Extract the [X, Y] coordinate from the center of the cell holding the provided text.  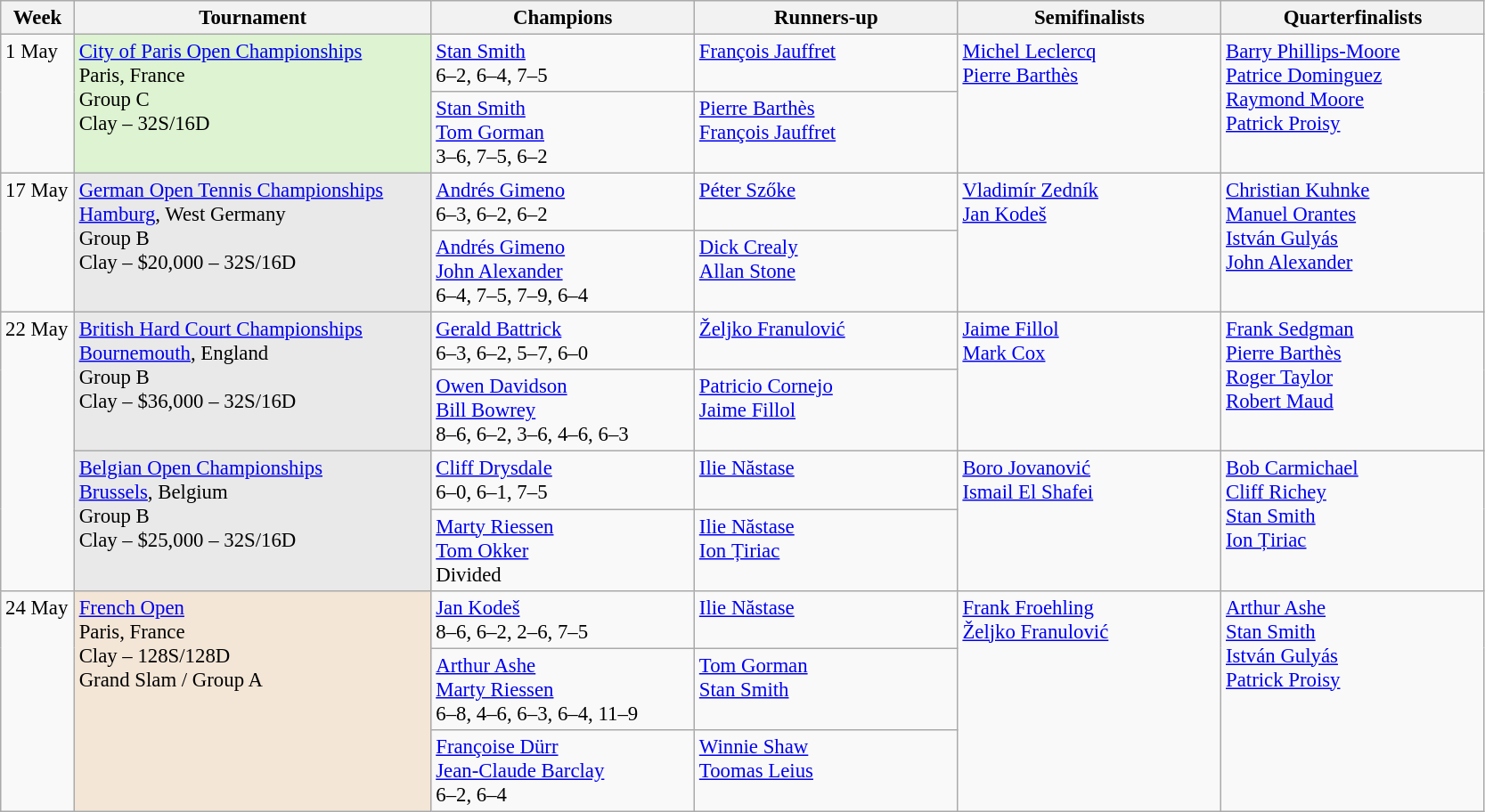
Ilie Năstase Ion Țiriac [827, 550]
Runners-up [827, 18]
Frank Sedgman Pierre Barthès Roger Taylor Robert Maud [1353, 382]
Winnie Shaw Toomas Leius [827, 770]
Marty Riessen Tom Okker Divided [563, 550]
Gerald Battrick 6–3, 6–2, 5–7, 6–0 [563, 342]
French Open Paris, France Clay – 128S/128D Grand Slam / Group A [253, 701]
Vladimír Zedník Jan Kodeš [1089, 243]
Jaime Fillol Mark Cox [1089, 382]
Jan Kodeš 8–6, 6–2, 2–6, 7–5 [563, 620]
Stan Smith 6–2, 6–4, 7–5 [563, 64]
Week [37, 18]
22 May [37, 451]
Arthur Ashe Marty Riessen 6–8, 4–6, 6–3, 6–4, 11–9 [563, 689]
François Jauffret [827, 64]
Željko Franulović [827, 342]
Quarterfinalists [1353, 18]
Boro Jovanović Ismail El Shafei [1089, 521]
17 May [37, 243]
Belgian Open Championships Brussels, Belgium Group B Clay – $25,000 – 32S/16D [253, 521]
Champions [563, 18]
City of Paris Open Championships Paris, France Group C Clay – 32S/16D [253, 104]
Barry Phillips-Moore Patrice Dominguez Raymond Moore Patrick Proisy [1353, 104]
Péter Szőke [827, 203]
Cliff Drysdale 6–0, 6–1, 7–5 [563, 481]
Andrés Gimeno John Alexander 6–4, 7–5, 7–9, 6–4 [563, 272]
Bob Carmichael Cliff Richey Stan Smith Ion Țiriac [1353, 521]
Frank Froehling Željko Franulović [1089, 701]
Owen Davidson Bill Bowrey 8–6, 6–2, 3–6, 4–6, 6–3 [563, 411]
Semifinalists [1089, 18]
Michel Leclercq Pierre Barthès [1089, 104]
Tournament [253, 18]
Christian Kuhnke Manuel Orantes István Gulyás John Alexander [1353, 243]
Andrés Gimeno 6–3, 6–2, 6–2 [563, 203]
Pierre Barthès François Jauffret [827, 133]
Stan Smith Tom Gorman 3–6, 7–5, 6–2 [563, 133]
German Open Tennis Championships Hamburg, West Germany Group B Clay – $20,000 – 32S/16D [253, 243]
24 May [37, 701]
Tom Gorman Stan Smith [827, 689]
Dick Crealy Allan Stone [827, 272]
Arthur Ashe Stan Smith István Gulyás Patrick Proisy [1353, 701]
1 May [37, 104]
British Hard Court Championships Bournemouth, England Group B Clay – $36,000 – 32S/16D [253, 382]
Patricio Cornejo Jaime Fillol [827, 411]
Françoise Dürr Jean-Claude Barclay 6–2, 6–4 [563, 770]
